Scan for the cell matching the given text and deliver its (x, y) coordinate at center. 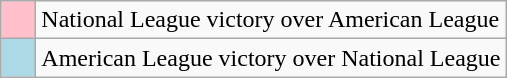
National League victory over American League (271, 20)
American League victory over National League (271, 58)
